For the text-containing cell, return its midpoint in [X, Y] coordinate format. 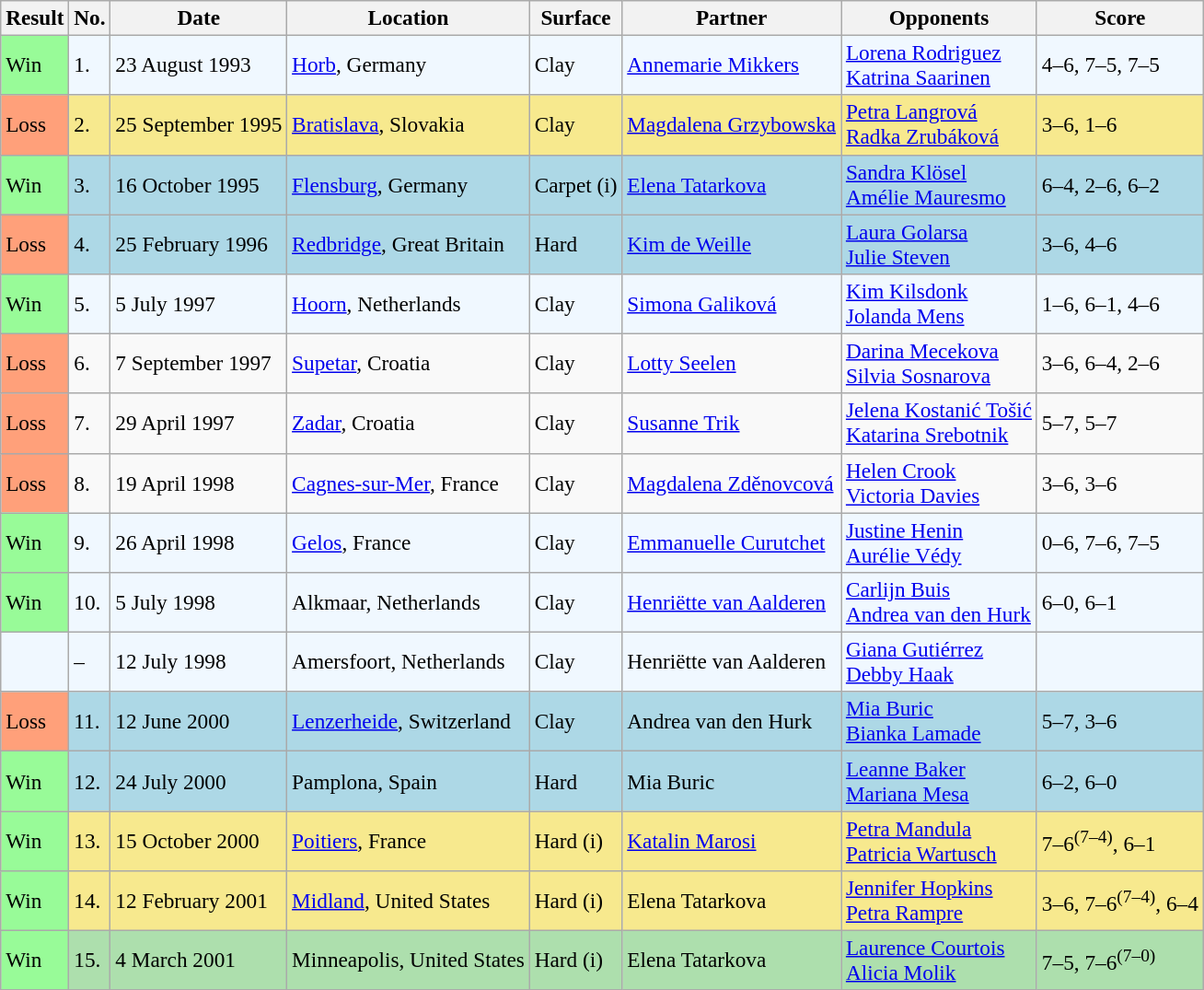
Giana Gutiérrez Debby Haak [939, 661]
15 October 2000 [199, 840]
3–6, 1–6 [1119, 125]
Andrea van den Hurk [732, 722]
Result [35, 17]
Pamplona, Spain [409, 781]
13. [90, 840]
12 July 1998 [199, 661]
Alkmaar, Netherlands [409, 602]
Mia Buric Bianka Lamade [939, 722]
Emmanuelle Curutchet [732, 542]
7–5, 7–6(7–0) [1119, 960]
Carpet (i) [576, 184]
8. [90, 483]
Carlijn Buis Andrea van den Hurk [939, 602]
Bratislava, Slovakia [409, 125]
Surface [576, 17]
Lorena Rodriguez Katrina Saarinen [939, 64]
5–7, 5–7 [1119, 424]
5 July 1997 [199, 304]
11. [90, 722]
6–2, 6–0 [1119, 781]
Susanne Trik [732, 424]
Supetar, Croatia [409, 363]
Midland, United States [409, 901]
6–4, 2–6, 6–2 [1119, 184]
4. [90, 243]
5–7, 3–6 [1119, 722]
Katalin Marosi [732, 840]
3–6, 3–6 [1119, 483]
0–6, 7–6, 7–5 [1119, 542]
Partner [732, 17]
12 February 2001 [199, 901]
6. [90, 363]
16 October 1995 [199, 184]
3–6, 4–6 [1119, 243]
Kim Kilsdonk Jolanda Mens [939, 304]
Zadar, Croatia [409, 424]
23 August 1993 [199, 64]
Petra Langrová Radka Zrubáková [939, 125]
Redbridge, Great Britain [409, 243]
Minneapolis, United States [409, 960]
19 April 1998 [199, 483]
Annemarie Mikkers [732, 64]
Cagnes-sur-Mer, France [409, 483]
Jelena Kostanić Tošić Katarina Srebotnik [939, 424]
Opponents [939, 17]
Darina Mecekova Silvia Sosnarova [939, 363]
No. [90, 17]
1–6, 6–1, 4–6 [1119, 304]
7 September 1997 [199, 363]
Justine Henin Aurélie Védy [939, 542]
Magdalena Grzybowska [732, 125]
7–6(7–4), 6–1 [1119, 840]
4–6, 7–5, 7–5 [1119, 64]
12. [90, 781]
5 July 1998 [199, 602]
26 April 1998 [199, 542]
Score [1119, 17]
Date [199, 17]
Kim de Weille [732, 243]
3. [90, 184]
Helen Crook Victoria Davies [939, 483]
Magdalena Zděnovcová [732, 483]
24 July 2000 [199, 781]
4 March 2001 [199, 960]
15. [90, 960]
25 February 1996 [199, 243]
Lenzerheide, Switzerland [409, 722]
Amersfoort, Netherlands [409, 661]
Mia Buric [732, 781]
29 April 1997 [199, 424]
Location [409, 17]
25 September 1995 [199, 125]
12 June 2000 [199, 722]
Horb, Germany [409, 64]
Flensburg, Germany [409, 184]
Sandra Klösel Amélie Mauresmo [939, 184]
Simona Galiková [732, 304]
3–6, 6–4, 2–6 [1119, 363]
2. [90, 125]
Laurence Courtois Alicia Molik [939, 960]
Jennifer Hopkins Petra Rampre [939, 901]
1. [90, 64]
10. [90, 602]
Petra Mandula Patricia Wartusch [939, 840]
Poitiers, France [409, 840]
6–0, 6–1 [1119, 602]
Hoorn, Netherlands [409, 304]
Lotty Seelen [732, 363]
3–6, 7–6(7–4), 6–4 [1119, 901]
Leanne Baker Mariana Mesa [939, 781]
14. [90, 901]
5. [90, 304]
9. [90, 542]
7. [90, 424]
Laura Golarsa Julie Steven [939, 243]
– [90, 661]
Gelos, France [409, 542]
